Provide the [x, y] coordinate of the cell's center where the given text is located.  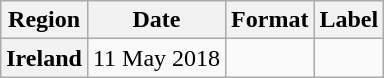
11 May 2018 [156, 58]
Date [156, 20]
Label [349, 20]
Ireland [44, 58]
Format [270, 20]
Region [44, 20]
